Determine the (x, y) coordinate at the center of the cell enclosing the given text.  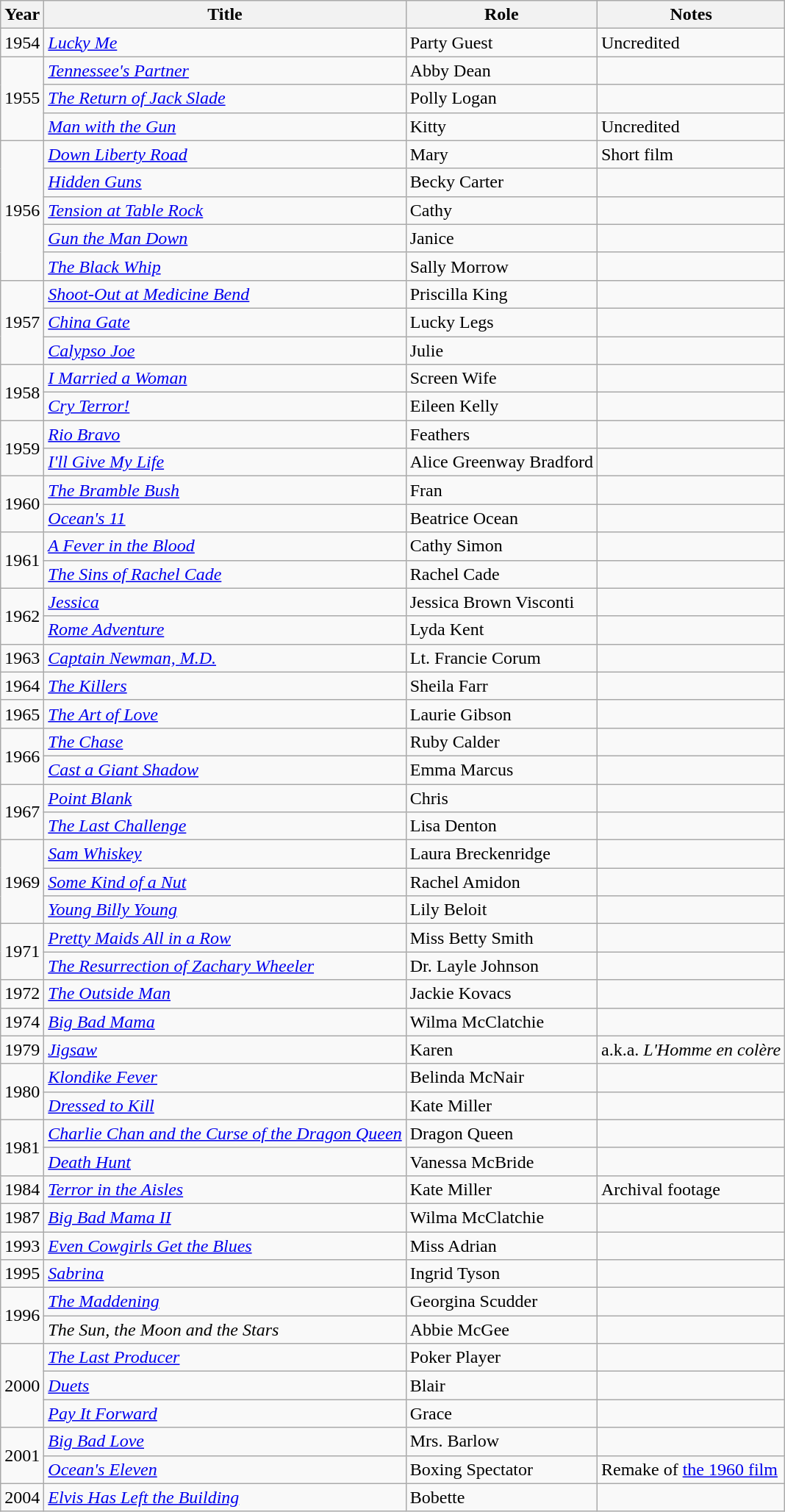
Duets (225, 1386)
1964 (22, 686)
Vanessa McBride (501, 1161)
I'll Give My Life (225, 462)
Feathers (501, 434)
Jessica (225, 602)
Laura Breckenridge (501, 854)
1957 (22, 322)
Sheila Farr (501, 686)
Polly Logan (501, 98)
Boxing Spectator (501, 1469)
Pay It Forward (225, 1414)
1995 (22, 1274)
Big Bad Mama II (225, 1217)
Eileen Kelly (501, 406)
Poker Player (501, 1358)
Gun the Man Down (225, 238)
Hidden Guns (225, 182)
Dragon Queen (501, 1133)
Laurie Gibson (501, 714)
Miss Betty Smith (501, 938)
Rachel Cade (501, 574)
Point Blank (225, 798)
Janice (501, 238)
Captain Newman, M.D. (225, 658)
Grace (501, 1414)
Young Billy Young (225, 910)
1980 (22, 1092)
Lucky Me (225, 43)
Ruby Calder (501, 742)
Becky Carter (501, 182)
2004 (22, 1497)
Sabrina (225, 1274)
Bobette (501, 1497)
The Outside Man (225, 994)
Rio Bravo (225, 434)
Archival footage (691, 1189)
The Sins of Rachel Cade (225, 574)
Sally Morrow (501, 266)
1961 (22, 560)
Abby Dean (501, 71)
1981 (22, 1147)
Karen (501, 1050)
1965 (22, 714)
Jackie Kovacs (501, 994)
Abbie McGee (501, 1330)
Georgina Scudder (501, 1302)
Party Guest (501, 43)
Sam Whiskey (225, 854)
Man with the Gun (225, 126)
A Fever in the Blood (225, 546)
Kitty (501, 126)
1984 (22, 1189)
1959 (22, 448)
Jessica Brown Visconti (501, 602)
Big Bad Mama (225, 1022)
1974 (22, 1022)
1966 (22, 756)
Calypso Joe (225, 351)
Title (225, 15)
1963 (22, 658)
The Maddening (225, 1302)
The Resurrection of Zachary Wheeler (225, 966)
1979 (22, 1050)
1987 (22, 1217)
Dressed to Kill (225, 1106)
1969 (22, 882)
Tension at Table Rock (225, 210)
Priscilla King (501, 294)
Shoot-Out at Medicine Bend (225, 294)
Mary (501, 154)
Lucky Legs (501, 322)
The Art of Love (225, 714)
Ingrid Tyson (501, 1274)
Charlie Chan and the Curse of the Dragon Queen (225, 1133)
Miss Adrian (501, 1246)
Down Liberty Road (225, 154)
Rachel Amidon (501, 882)
The Chase (225, 742)
2000 (22, 1386)
1972 (22, 994)
1967 (22, 811)
Short film (691, 154)
Jigsaw (225, 1050)
Beatrice Ocean (501, 518)
1960 (22, 504)
Chris (501, 798)
Screen Wife (501, 379)
Mrs. Barlow (501, 1441)
a.k.a. L'Homme en colère (691, 1050)
The Black Whip (225, 266)
The Bramble Bush (225, 490)
Blair (501, 1386)
Lily Beloit (501, 910)
China Gate (225, 322)
Ocean's 11 (225, 518)
The Sun, the Moon and the Stars (225, 1330)
Role (501, 15)
Terror in the Aisles (225, 1189)
Lyda Kent (501, 630)
Death Hunt (225, 1161)
The Return of Jack Slade (225, 98)
The Last Producer (225, 1358)
Ocean's Eleven (225, 1469)
Belinda McNair (501, 1078)
1971 (22, 952)
Dr. Layle Johnson (501, 966)
1956 (22, 210)
Emma Marcus (501, 770)
Year (22, 15)
The Last Challenge (225, 826)
Cathy Simon (501, 546)
Elvis Has Left the Building (225, 1497)
Lt. Francie Corum (501, 658)
Cast a Giant Shadow (225, 770)
1958 (22, 393)
Some Kind of a Nut (225, 882)
Fran (501, 490)
2001 (22, 1455)
I Married a Woman (225, 379)
Cry Terror! (225, 406)
Alice Greenway Bradford (501, 462)
1996 (22, 1316)
Rome Adventure (225, 630)
Lisa Denton (501, 826)
Notes (691, 15)
Klondike Fever (225, 1078)
1954 (22, 43)
1955 (22, 98)
The Killers (225, 686)
1993 (22, 1246)
Tennessee's Partner (225, 71)
Julie (501, 351)
Even Cowgirls Get the Blues (225, 1246)
1962 (22, 616)
Big Bad Love (225, 1441)
Remake of the 1960 film (691, 1469)
Cathy (501, 210)
Pretty Maids All in a Row (225, 938)
